Capture the cell that displays the provided text and extract its [X, Y] central coordinate. 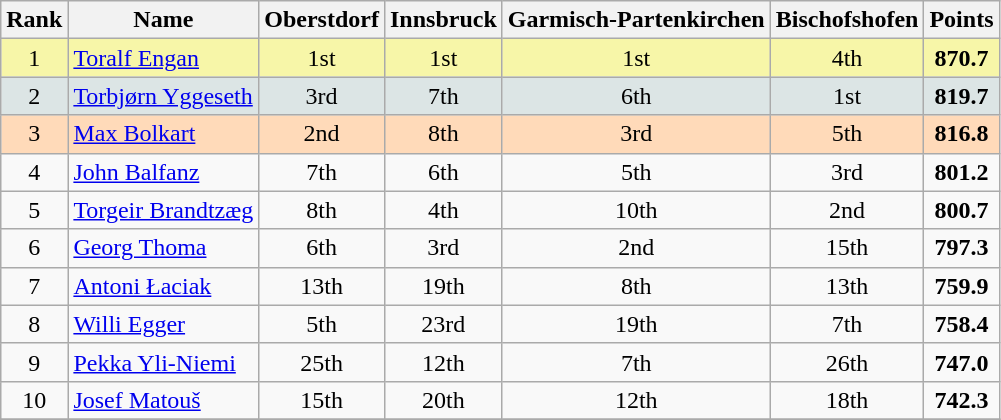
797.3 [962, 248]
Pekka Yli-Niemi [164, 362]
758.4 [962, 324]
Bischofshofen [847, 20]
Toralf Engan [164, 58]
2 [34, 96]
25th [322, 362]
9 [34, 362]
John Balfanz [164, 172]
800.7 [962, 210]
1 [34, 58]
20th [443, 400]
3 [34, 134]
819.7 [962, 96]
Georg Thoma [164, 248]
870.7 [962, 58]
Torbjørn Yggeseth [164, 96]
18th [847, 400]
Innsbruck [443, 20]
5 [34, 210]
6 [34, 248]
Josef Matouš [164, 400]
Name [164, 20]
759.9 [962, 286]
7 [34, 286]
Max Bolkart [164, 134]
816.8 [962, 134]
23rd [443, 324]
Torgeir Brandtzæg [164, 210]
Antoni Łaciak [164, 286]
Points [962, 20]
8 [34, 324]
747.0 [962, 362]
801.2 [962, 172]
Rank [34, 20]
Oberstdorf [322, 20]
26th [847, 362]
742.3 [962, 400]
10th [636, 210]
Willi Egger [164, 324]
4 [34, 172]
10 [34, 400]
Garmisch-Partenkirchen [636, 20]
